Locate the cell with the specified text and output its (x, y) center coordinate. 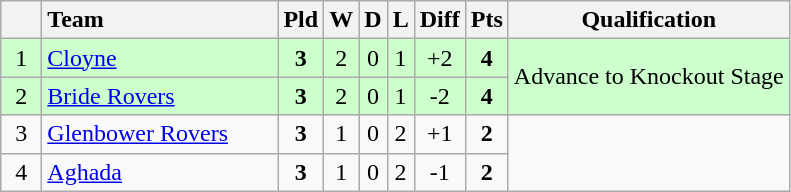
W (342, 20)
+1 (440, 134)
Diff (440, 20)
Glenbower Rovers (160, 134)
Qualification (648, 20)
Advance to Knockout Stage (648, 77)
L (400, 20)
D (373, 20)
Aghada (160, 172)
Bride Rovers (160, 96)
Team (160, 20)
-2 (440, 96)
Pts (486, 20)
+2 (440, 58)
Pld (301, 20)
-1 (440, 172)
Cloyne (160, 58)
